Locate the cell with the specified text and output its [X, Y] center coordinate. 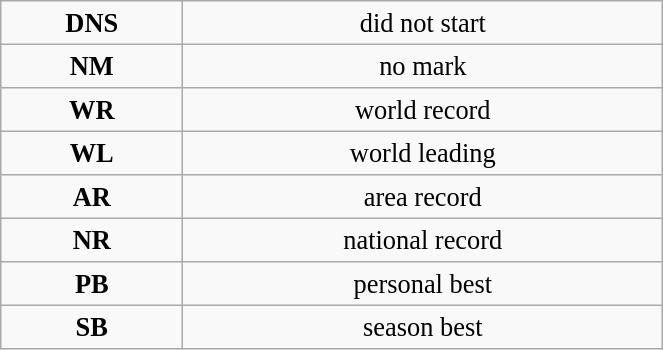
NR [92, 240]
WL [92, 153]
SB [92, 327]
no mark [423, 66]
PB [92, 284]
world record [423, 109]
season best [423, 327]
NM [92, 66]
national record [423, 240]
WR [92, 109]
area record [423, 197]
personal best [423, 284]
did not start [423, 22]
DNS [92, 22]
AR [92, 197]
world leading [423, 153]
